Return the (x, y) coordinate for the center point of the cell that contains the specified text.  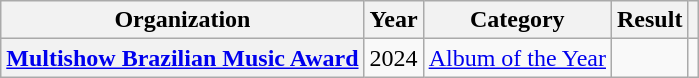
2024 (394, 58)
Result (650, 20)
Organization (182, 20)
Year (394, 20)
Album of the Year (517, 58)
Multishow Brazilian Music Award (182, 58)
Category (517, 20)
